For the text-containing cell, return its midpoint in (x, y) coordinate format. 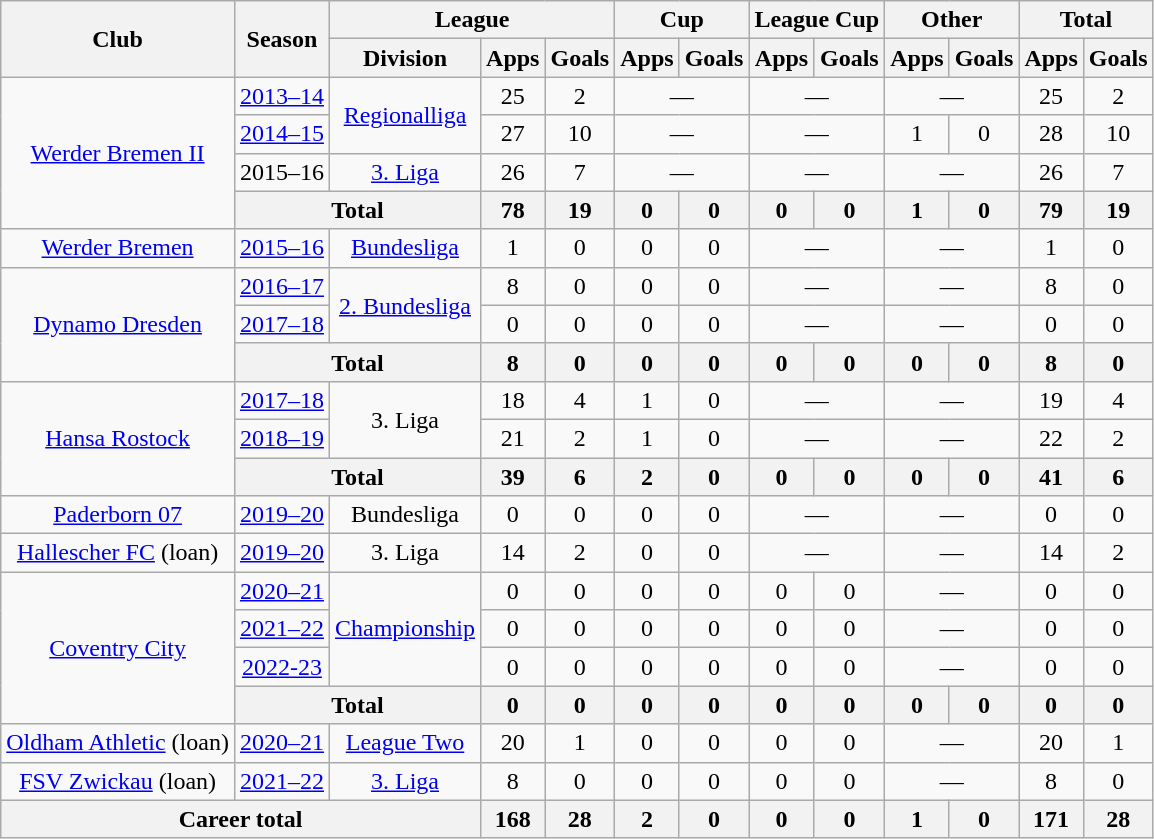
41 (1051, 477)
21 (513, 438)
2022-23 (282, 667)
2014–15 (282, 134)
22 (1051, 438)
Championship (404, 629)
Club (118, 39)
Hallescher FC (loan) (118, 553)
Season (282, 39)
Hansa Rostock (118, 438)
2. Bundesliga (404, 305)
Oldham Athletic (loan) (118, 743)
18 (513, 400)
79 (1051, 210)
Cup (682, 20)
Coventry City (118, 648)
171 (1051, 819)
League (472, 20)
Career total (241, 819)
Division (404, 58)
Paderborn 07 (118, 515)
FSV Zwickau (loan) (118, 781)
2018–19 (282, 438)
League Two (404, 743)
2013–14 (282, 96)
27 (513, 134)
39 (513, 477)
2016–17 (282, 286)
168 (513, 819)
Dynamo Dresden (118, 324)
League Cup (817, 20)
Werder Bremen II (118, 153)
78 (513, 210)
Other (952, 20)
Regionalliga (404, 115)
Werder Bremen (118, 248)
